Pinpoint the cell where the given text exists, returning its (x, y) midpoint coordinate. 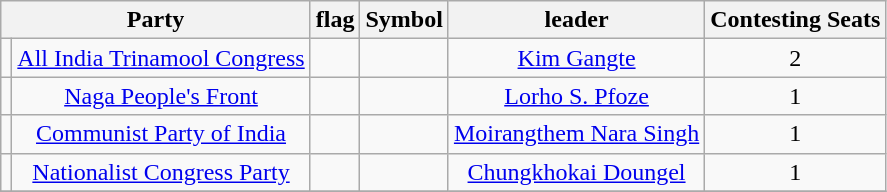
Symbol (404, 20)
All India Trinamool Congress (161, 58)
Kim Gangte (576, 58)
Communist Party of India (161, 134)
Contesting Seats (796, 20)
Naga People's Front (161, 96)
Party (156, 20)
Moirangthem Nara Singh (576, 134)
leader (576, 20)
Nationalist Congress Party (161, 172)
Lorho S. Pfoze (576, 96)
Chungkhokai Doungel (576, 172)
flag (335, 20)
2 (796, 58)
